For the text-containing cell, return its midpoint in (x, y) coordinate format. 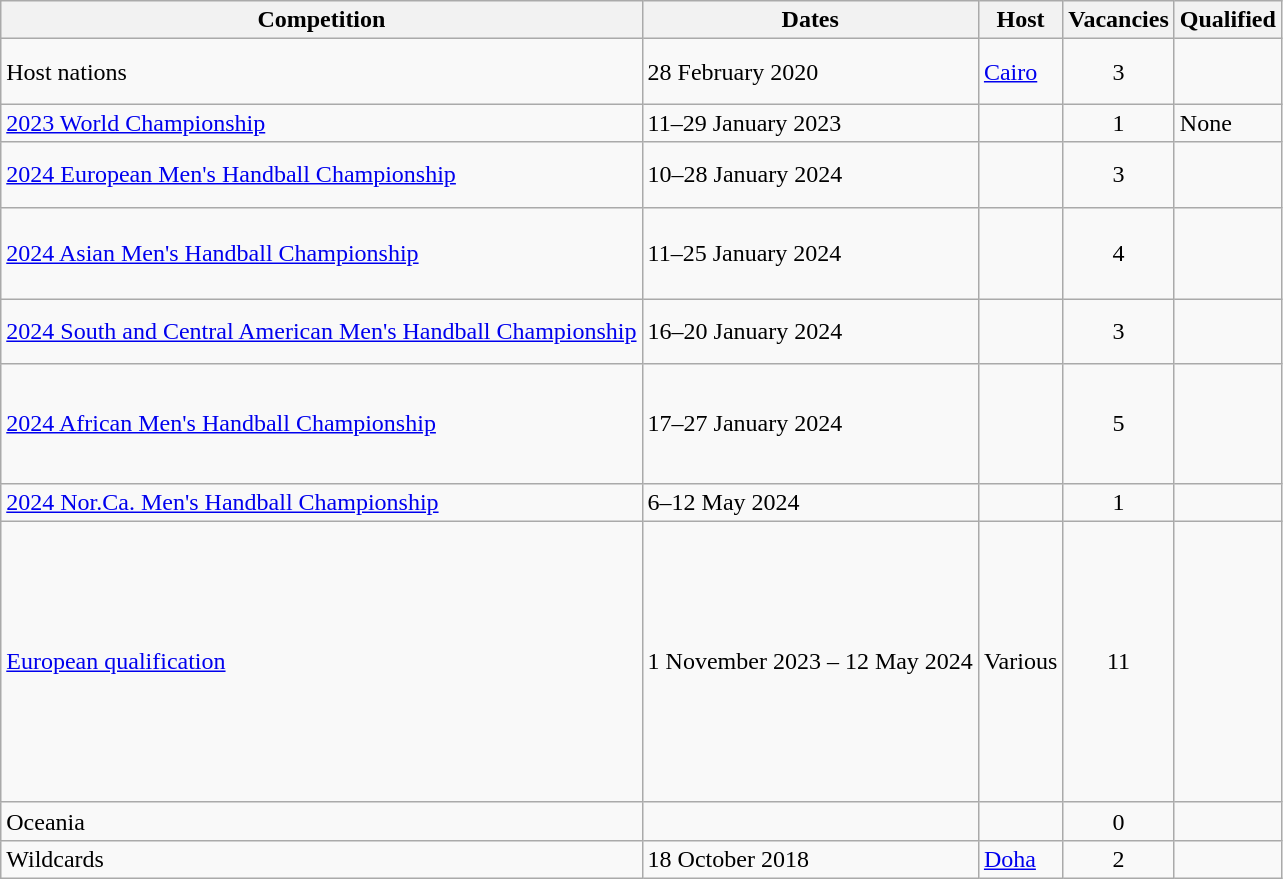
Oceania (322, 821)
None (1228, 123)
28 February 2020 (810, 72)
5 (1119, 424)
Vacancies (1119, 20)
1 November 2023 – 12 May 2024 (810, 662)
Qualified (1228, 20)
17–27 January 2024 (810, 424)
11 (1119, 662)
2024 African Men's Handball Championship (322, 424)
2024 Nor.Ca. Men's Handball Championship (322, 502)
Wildcards (322, 859)
2024 European Men's Handball Championship (322, 174)
Host (1020, 20)
16–20 January 2024 (810, 332)
Competition (322, 20)
0 (1119, 821)
2024 South and Central American Men's Handball Championship (322, 332)
2023 World Championship (322, 123)
Dates (810, 20)
Various (1020, 662)
4 (1119, 253)
2 (1119, 859)
Host nations (322, 72)
11–25 January 2024 (810, 253)
10–28 January 2024 (810, 174)
2024 Asian Men's Handball Championship (322, 253)
Cairo (1020, 72)
6–12 May 2024 (810, 502)
18 October 2018 (810, 859)
11–29 January 2023 (810, 123)
Doha (1020, 859)
European qualification (322, 662)
